Identify which cell holds the provided text, then report its (X, Y) central coordinate. 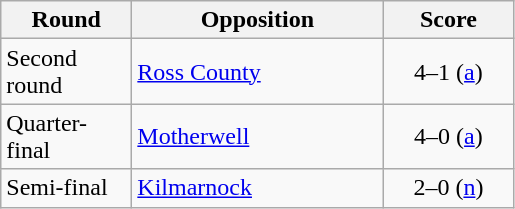
2–0 (n) (448, 188)
4–0 (a) (448, 136)
Opposition (258, 20)
Second round (66, 72)
Semi-final (66, 188)
Motherwell (258, 136)
Quarter-final (66, 136)
4–1 (a) (448, 72)
Round (66, 20)
Kilmarnock (258, 188)
Score (448, 20)
Ross County (258, 72)
